Detect which cell encompasses the target text, then output its (X, Y) center coordinate. 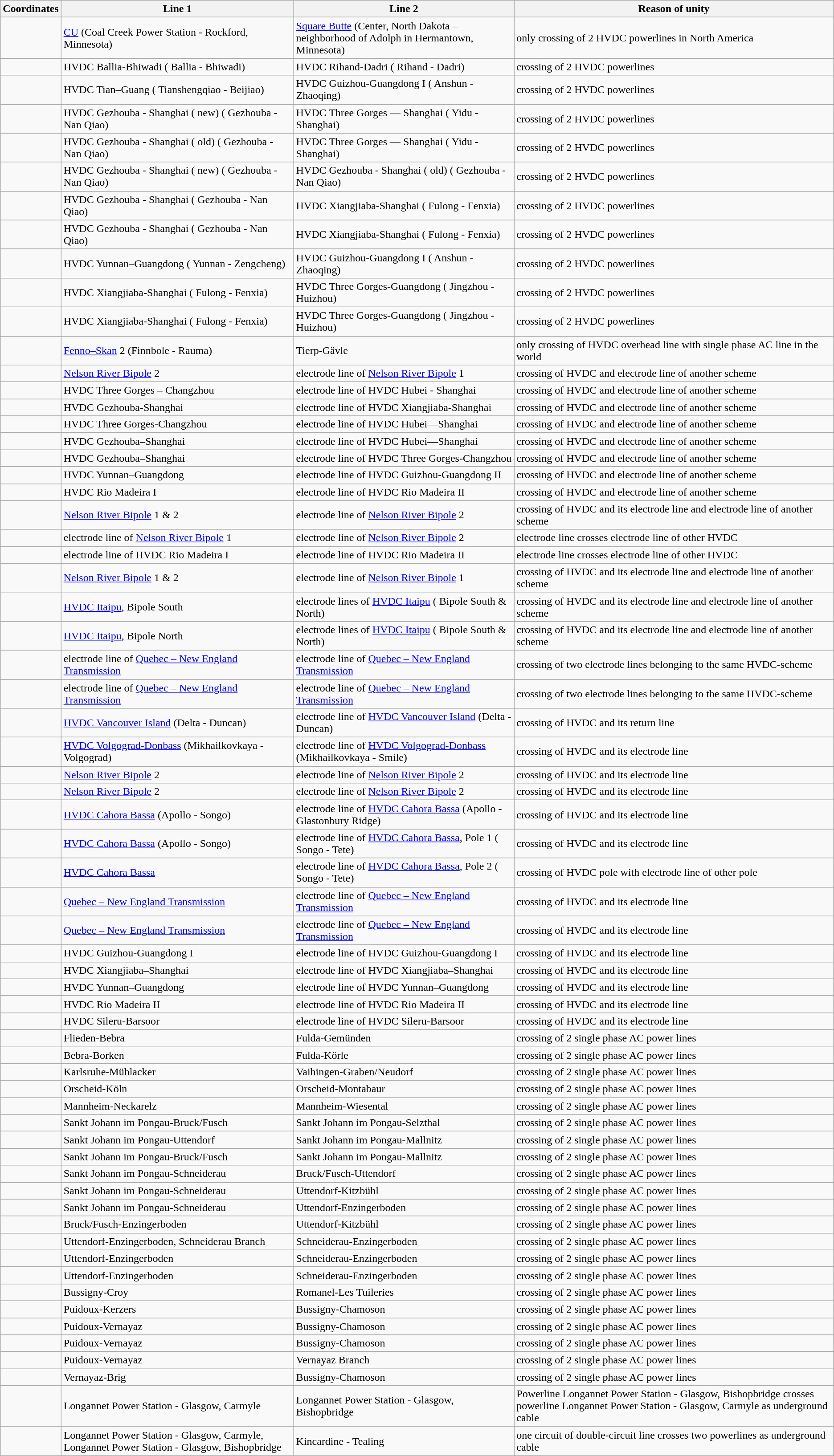
electrode line of HVDC Rio Madeira I (177, 555)
HVDC Rihand-Dadri ( Rihand - Dadri) (404, 67)
Line 1 (177, 9)
Puidoux-Kerzers (177, 1309)
electrode line of HVDC Cahora Bassa (Apollo - Glastonbury Ridge) (404, 815)
crossing of HVDC pole with electrode line of other pole (674, 873)
electrode line of HVDC Guizhou-Guangdong II (404, 475)
Line 2 (404, 9)
Coordinates (31, 9)
Fenno–Skan 2 (Finnbole - Rauma) (177, 350)
HVDC Sileru-Barsoor (177, 1021)
electrode line of HVDC Hubei - Shanghai (404, 390)
HVDC Itaipu, Bipole South (177, 606)
HVDC Volgograd-Donbass (Mikhailkovkaya - Volgograd) (177, 752)
only crossing of HVDC overhead line with single phase AC line in the world (674, 350)
HVDC Cahora Bassa (177, 873)
only crossing of 2 HVDC powerlines in North America (674, 38)
HVDC Three Gorges – Changzhou (177, 390)
HVDC Itaipu, Bipole North (177, 636)
Vernayaz Branch (404, 1360)
HVDC Xiangjiaba–Shanghai (177, 970)
electrode line of HVDC Guizhou-Guangdong I (404, 953)
Bebra-Borken (177, 1055)
electrode line of HVDC Xiangjiaba-Shanghai (404, 407)
Longannet Power Station - Glasgow, Carmyle (177, 1406)
HVDC Ballia-Bhiwadi ( Ballia - Bhiwadi) (177, 67)
Orscheid-Köln (177, 1089)
electrode line of HVDC Xiangjiaba–Shanghai (404, 970)
CU (Coal Creek Power Station - Rockford, Minnesota) (177, 38)
Fulda-Gemünden (404, 1038)
Uttendorf-Enzingerboden, Schneiderau Branch (177, 1241)
Fulda-Körle (404, 1055)
Longannet Power Station - Glasgow, Carmyle, Longannet Power Station - Glasgow, Bishopbridge (177, 1441)
HVDC Gezhouba-Shanghai (177, 407)
Orscheid-Montabaur (404, 1089)
HVDC Tian–Guang ( Tianshengqiao - Beijiao) (177, 90)
electrode line of HVDC Vancouver Island (Delta - Duncan) (404, 723)
Tierp-Gävle (404, 350)
Karlsruhe-Mühlacker (177, 1072)
HVDC Rio Madeira I (177, 492)
one circuit of double-circuit line crosses two powerlines as underground cable (674, 1441)
Bussigny-Croy (177, 1292)
HVDC Yunnan–Guangdong ( Yunnan - Zengcheng) (177, 264)
Vaihingen-Graben/Neudorf (404, 1072)
Flieden-Bebra (177, 1038)
Square Butte (Center, North Dakota – neighborhood of Adolph in Hermantown, Minnesota) (404, 38)
Vernayaz-Brig (177, 1377)
HVDC Vancouver Island (Delta - Duncan) (177, 723)
crossing of HVDC and its return line (674, 723)
Mannheim-Wiesental (404, 1106)
Longannet Power Station - Glasgow, Bishopbridge (404, 1406)
Bruck/Fusch-Enzingerboden (177, 1224)
Bruck/Fusch-Uttendorf (404, 1174)
Powerline Longannet Power Station - Glasgow, Bishopbridge crosses powerline Longannet Power Station - Glasgow, Carmyle as underground cable (674, 1406)
Sankt Johann im Pongau-Selzthal (404, 1123)
electrode line of HVDC Three Gorges-Changzhou (404, 458)
electrode line of HVDC Volgograd-Donbass (Mikhailkovkaya - Smile) (404, 752)
Kincardine - Tealing (404, 1441)
Sankt Johann im Pongau-Uttendorf (177, 1140)
electrode line of HVDC Cahora Bassa, Pole 2 ( Songo - Tete) (404, 873)
electrode line of HVDC Cahora Bassa, Pole 1 ( Songo - Tete) (404, 843)
HVDC Guizhou-Guangdong I (177, 953)
electrode line of HVDC Sileru-Barsoor (404, 1021)
Romanel-Les Tuileries (404, 1292)
Reason of unity (674, 9)
HVDC Rio Madeira II (177, 1004)
Mannheim-Neckarelz (177, 1106)
HVDC Three Gorges-Changzhou (177, 424)
electrode line of HVDC Yunnan–Guangdong (404, 987)
